Identify which cell holds the provided text, then report its (X, Y) central coordinate. 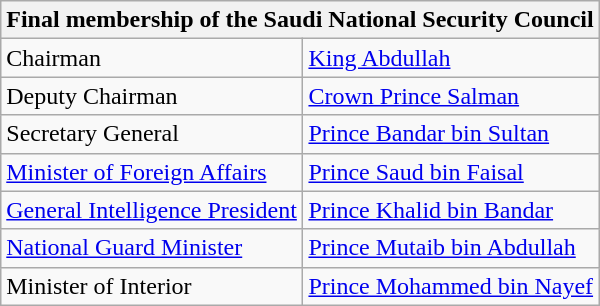
King Abdullah (451, 58)
Prince Khalid bin Bandar (451, 210)
Final membership of the Saudi National Security Council (300, 20)
National Guard Minister (152, 248)
Prince Mohammed bin Nayef (451, 286)
Chairman (152, 58)
Prince Bandar bin Sultan (451, 134)
Prince Mutaib bin Abdullah (451, 248)
General Intelligence President (152, 210)
Minister of Interior (152, 286)
Prince Saud bin Faisal (451, 172)
Deputy Chairman (152, 96)
Crown Prince Salman (451, 96)
Minister of Foreign Affairs (152, 172)
Secretary General (152, 134)
